Detect which cell encompasses the target text, then output its [X, Y] center coordinate. 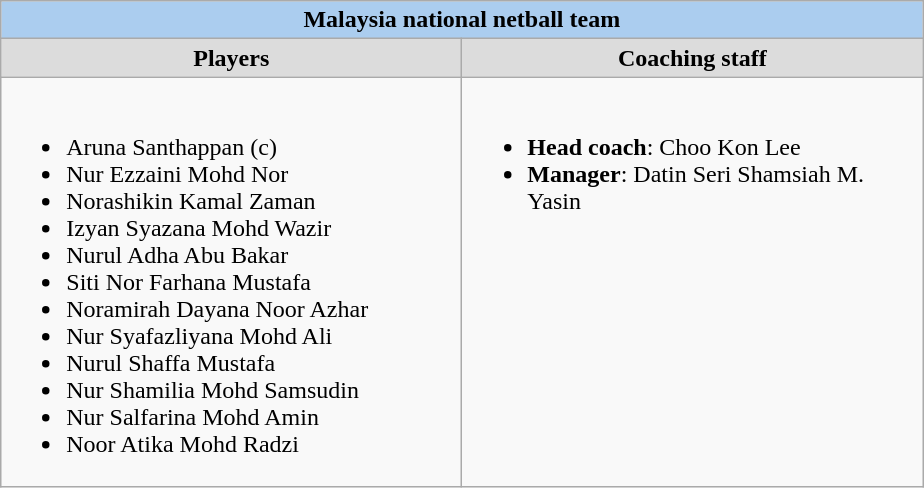
Coaching staff [692, 58]
Head coach: Choo Kon LeeManager: Datin Seri Shamsiah M. Yasin [692, 282]
Malaysia national netball team [462, 20]
Players [232, 58]
